Provide the (x, y) coordinate of the cell's center where the given text is located.  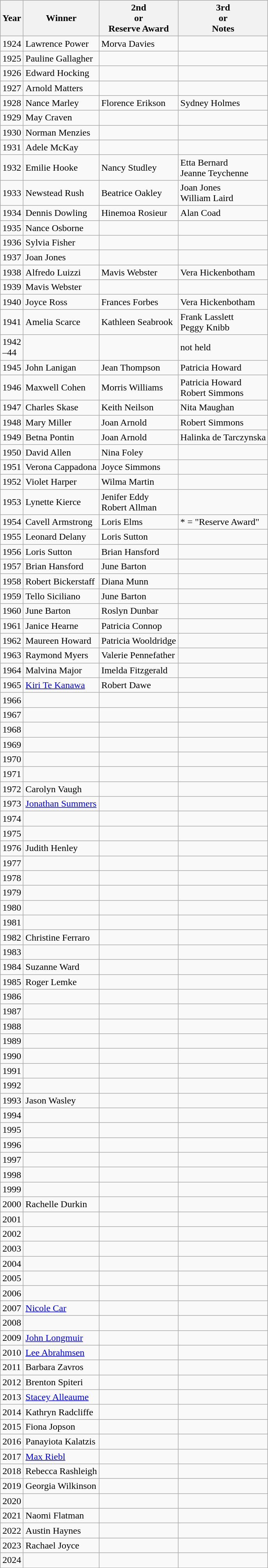
Wilma Martin (139, 482)
Violet Harper (61, 482)
Newstead Rush (61, 192)
1976 (12, 848)
1956 (12, 552)
1996 (12, 1145)
Fiona Jopson (61, 1427)
Rebecca Rashleigh (61, 1471)
1972 (12, 789)
Judith Henley (61, 848)
Rachelle Durkin (61, 1204)
1924 (12, 44)
Max Riebl (61, 1456)
1927 (12, 88)
Raymond Myers (61, 655)
2020 (12, 1501)
1968 (12, 729)
1942–44 (12, 348)
Joyce Simmons (139, 467)
Nita Maughan (223, 408)
1941 (12, 322)
Patricia HowardRobert Simmons (223, 387)
2015 (12, 1427)
3rdorNotes (223, 18)
Frank LasslettPeggy Knibb (223, 322)
2008 (12, 1323)
Naomi Flatman (61, 1516)
1999 (12, 1189)
1997 (12, 1160)
1939 (12, 287)
1925 (12, 58)
1979 (12, 893)
2013 (12, 1397)
Kathryn Radcliffe (61, 1412)
Kiri Te Kanawa (61, 685)
1982 (12, 937)
2023 (12, 1545)
Valerie Pennefather (139, 655)
Emilie Hooke (61, 168)
1936 (12, 243)
Alfredo Luizzi (61, 272)
1961 (12, 626)
1959 (12, 596)
2005 (12, 1278)
Maureen Howard (61, 641)
Patricia Connop (139, 626)
Frances Forbes (139, 302)
Robert Dawe (139, 685)
Dennis Dowling (61, 213)
Patricia Howard (223, 367)
1932 (12, 168)
Georgia Wilkinson (61, 1486)
2012 (12, 1382)
May Craven (61, 118)
1994 (12, 1115)
Tello Siciliano (61, 596)
Arnold Matters (61, 88)
Nina Foley (139, 452)
Joan Jones (61, 258)
2001 (12, 1219)
John Longmuir (61, 1338)
Leonard Delany (61, 537)
1993 (12, 1100)
Patricia Wooldridge (139, 641)
Jason Wasley (61, 1100)
1929 (12, 118)
Roger Lemke (61, 982)
Loris Elms (139, 522)
1937 (12, 258)
2016 (12, 1441)
1955 (12, 537)
2006 (12, 1293)
1958 (12, 581)
* = "Reserve Award" (223, 522)
Carolyn Vaugh (61, 789)
1946 (12, 387)
1964 (12, 670)
Maxwell Cohen (61, 387)
Suzanne Ward (61, 967)
1995 (12, 1130)
Norman Menzies (61, 132)
2018 (12, 1471)
Halinka de Tarczynska (223, 437)
Amelia Scarce (61, 322)
1966 (12, 700)
1930 (12, 132)
2019 (12, 1486)
2021 (12, 1516)
1991 (12, 1071)
Sydney Holmes (223, 103)
1962 (12, 641)
2022 (12, 1531)
1988 (12, 1026)
1945 (12, 367)
1978 (12, 878)
1952 (12, 482)
Pauline Gallagher (61, 58)
2011 (12, 1367)
Imelda Fitzgerald (139, 670)
Joyce Ross (61, 302)
1960 (12, 611)
Morris Williams (139, 387)
Winner (61, 18)
1974 (12, 819)
Florence Erikson (139, 103)
Diana Munn (139, 581)
1989 (12, 1041)
1981 (12, 922)
2ndorReserve Award (139, 18)
2014 (12, 1412)
Mary Miller (61, 422)
1954 (12, 522)
Janice Hearne (61, 626)
Nance Osborne (61, 228)
Cavell Armstrong (61, 522)
1977 (12, 863)
1973 (12, 804)
1983 (12, 952)
Lawrence Power (61, 44)
Hinemoa Rosieur (139, 213)
Beatrice Oakley (139, 192)
Joan JonesWilliam Laird (223, 192)
1970 (12, 759)
1935 (12, 228)
1928 (12, 103)
1986 (12, 997)
Adele McKay (61, 147)
2000 (12, 1204)
1950 (12, 452)
2017 (12, 1456)
Keith Neilson (139, 408)
1980 (12, 908)
1992 (12, 1086)
Etta BernardJeanne Teychenne (223, 168)
Nancy Studley (139, 168)
1933 (12, 192)
1938 (12, 272)
Jonathan Summers (61, 804)
Alan Coad (223, 213)
Jean Thompson (139, 367)
David Allen (61, 452)
1957 (12, 567)
Kathleen Seabrook (139, 322)
1969 (12, 745)
1965 (12, 685)
Stacey Alleaume (61, 1397)
Charles Skase (61, 408)
Morva Davies (139, 44)
1971 (12, 774)
1963 (12, 655)
2004 (12, 1264)
John Lanigan (61, 367)
2007 (12, 1308)
Lee Abrahmsen (61, 1353)
Jenifer EddyRobert Allman (139, 502)
1998 (12, 1174)
1926 (12, 73)
2010 (12, 1353)
Verona Cappadona (61, 467)
Sylvia Fisher (61, 243)
1985 (12, 982)
1967 (12, 715)
1990 (12, 1056)
Robert Bickerstaff (61, 581)
Betna Pontin (61, 437)
1947 (12, 408)
Rachael Joyce (61, 1545)
Edward Hocking (61, 73)
2002 (12, 1234)
2009 (12, 1338)
Austin Haynes (61, 1531)
Nance Marley (61, 103)
1931 (12, 147)
1987 (12, 1012)
1934 (12, 213)
not held (223, 348)
Lynette Kierce (61, 502)
Barbara Zavros (61, 1367)
1975 (12, 833)
Christine Ferraro (61, 937)
Robert Simmons (223, 422)
1949 (12, 437)
2003 (12, 1249)
Malvina Major (61, 670)
1951 (12, 467)
1984 (12, 967)
Nicole Car (61, 1308)
Year (12, 18)
2024 (12, 1560)
1940 (12, 302)
Roslyn Dunbar (139, 611)
1948 (12, 422)
Panayiota Kalatzis (61, 1441)
Brenton Spiteri (61, 1382)
1953 (12, 502)
